From the cell containing the given text, extract its center point as [X, Y] coordinate. 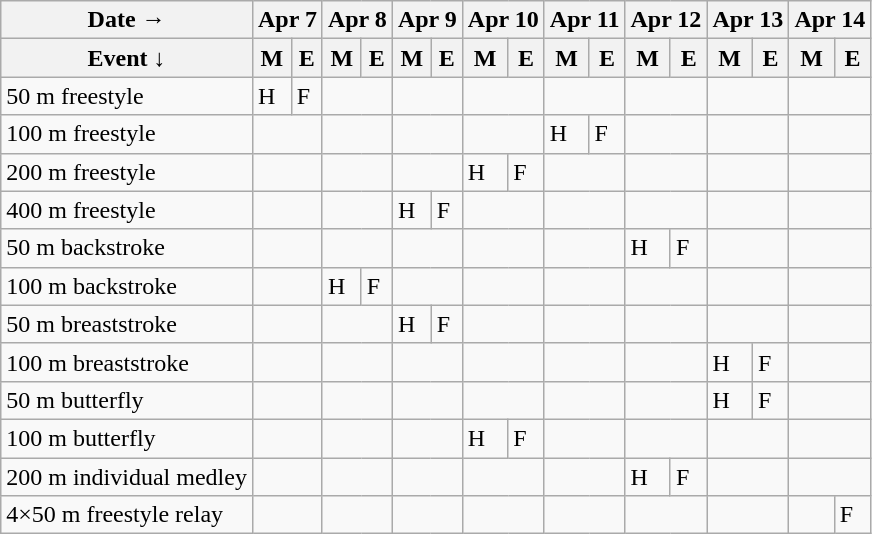
50 m freestyle [127, 96]
100 m backstroke [127, 286]
50 m backstroke [127, 248]
Apr 13 [748, 20]
50 m butterfly [127, 400]
4×50 m freestyle relay [127, 515]
100 m butterfly [127, 438]
Apr 11 [584, 20]
Apr 14 [830, 20]
Apr 9 [427, 20]
50 m breaststroke [127, 324]
400 m freestyle [127, 210]
Apr 12 [666, 20]
Date → [127, 20]
Event ↓ [127, 58]
200 m individual medley [127, 477]
Apr 7 [287, 20]
100 m breaststroke [127, 362]
Apr 8 [357, 20]
100 m freestyle [127, 134]
200 m freestyle [127, 172]
Apr 10 [503, 20]
